Find where the given text appears and provide that cell's center as [x, y] coordinate. 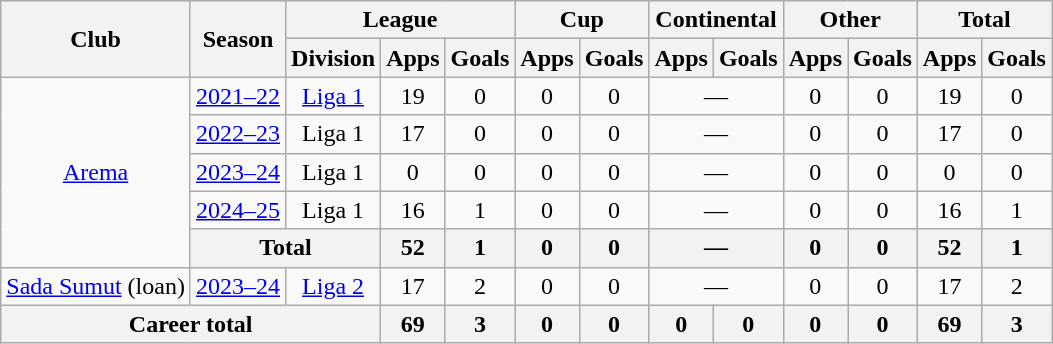
Cup [582, 20]
2021–22 [238, 96]
2022–23 [238, 134]
League [400, 20]
Arema [96, 172]
Other [850, 20]
Season [238, 39]
Club [96, 39]
2024–25 [238, 210]
Division [334, 58]
Career total [191, 324]
Sada Sumut (loan) [96, 286]
Continental [716, 20]
Liga 2 [334, 286]
